Output the [X, Y] coordinate of the center of the cell containing the given text.  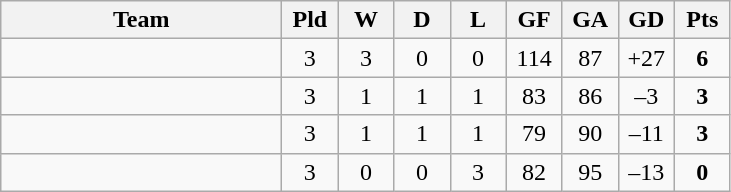
Pts [702, 20]
79 [534, 134]
–11 [646, 134]
+27 [646, 58]
–3 [646, 96]
GD [646, 20]
GA [590, 20]
W [366, 20]
86 [590, 96]
Team [142, 20]
114 [534, 58]
90 [590, 134]
D [422, 20]
6 [702, 58]
GF [534, 20]
95 [590, 172]
83 [534, 96]
L [478, 20]
–13 [646, 172]
82 [534, 172]
87 [590, 58]
Pld [310, 20]
